Output the (X, Y) coordinate of the center of the cell containing the given text.  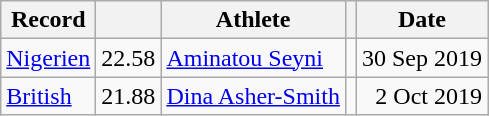
Athlete (254, 20)
Dina Asher-Smith (254, 96)
Record (48, 20)
22.58 (128, 58)
Aminatou Seyni (254, 58)
British (48, 96)
Date (422, 20)
2 Oct 2019 (422, 96)
Nigerien (48, 58)
30 Sep 2019 (422, 58)
21.88 (128, 96)
